Search for the cell housing the specified text and yield its (x, y) center coordinate. 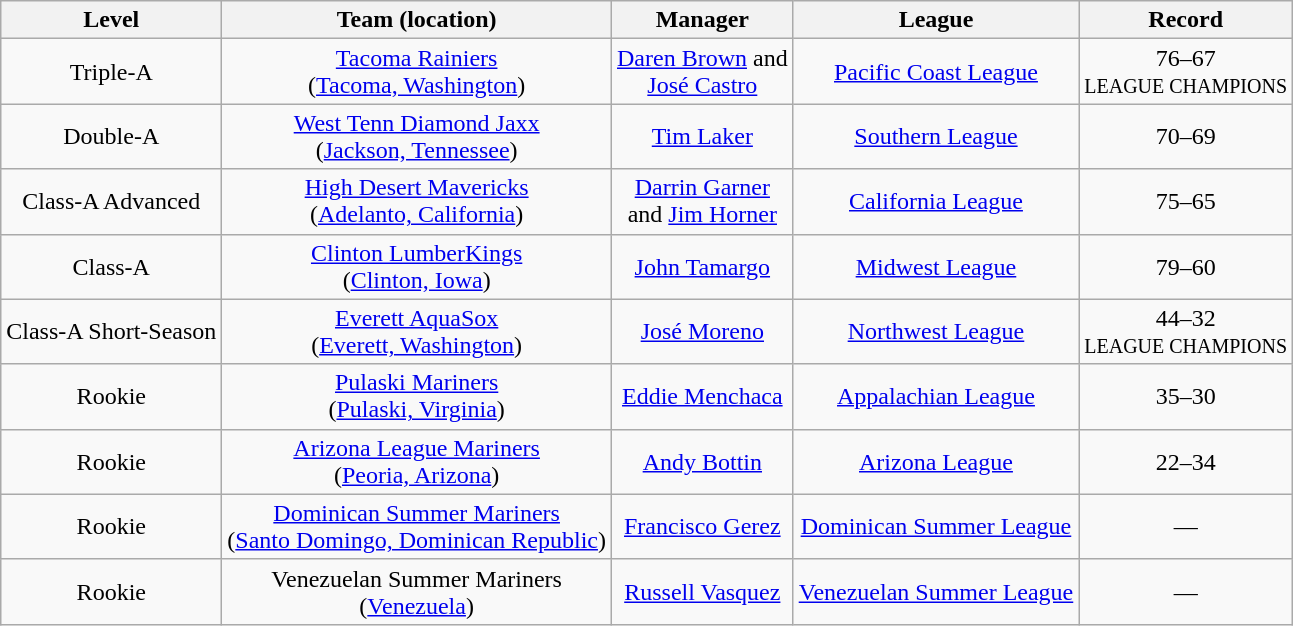
Triple-A (112, 72)
76–67LEAGUE CHAMPIONS (1186, 72)
Russell Vasquez (702, 592)
Andy Bottin (702, 462)
Venezuelan Summer League (936, 592)
Manager (702, 20)
Tacoma Rainiers(Tacoma, Washington) (417, 72)
Southern League (936, 136)
Eddie Menchaca (702, 396)
75–65 (1186, 202)
Dominican Summer Mariners(Santo Domingo, Dominican Republic) (417, 526)
22–34 (1186, 462)
Double-A (112, 136)
West Tenn Diamond Jaxx(Jackson, Tennessee) (417, 136)
Darrin Garnerand Jim Horner (702, 202)
José Moreno (702, 332)
Daren Brown andJosé Castro (702, 72)
High Desert Mavericks(Adelanto, California) (417, 202)
League (936, 20)
Midwest League (936, 266)
Appalachian League (936, 396)
Venezuelan Summer Mariners(Venezuela) (417, 592)
Dominican Summer League (936, 526)
Tim Laker (702, 136)
44–32LEAGUE CHAMPIONS (1186, 332)
Pulaski Mariners(Pulaski, Virginia) (417, 396)
Class-A (112, 266)
35–30 (1186, 396)
79–60 (1186, 266)
John Tamargo (702, 266)
Arizona League (936, 462)
California League (936, 202)
Northwest League (936, 332)
Pacific Coast League (936, 72)
Arizona League Mariners(Peoria, Arizona) (417, 462)
Record (1186, 20)
Everett AquaSox(Everett, Washington) (417, 332)
Clinton LumberKings(Clinton, Iowa) (417, 266)
Team (location) (417, 20)
70–69 (1186, 136)
Level (112, 20)
Class-A Advanced (112, 202)
Francisco Gerez (702, 526)
Class-A Short-Season (112, 332)
